Provide the [X, Y] coordinate of the cell's center where the given text is located.  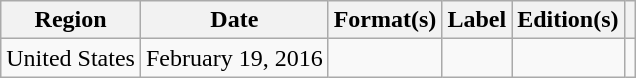
Edition(s) [568, 20]
United States [71, 58]
February 19, 2016 [234, 58]
Format(s) [385, 20]
Date [234, 20]
Label [477, 20]
Region [71, 20]
